Find where the given text appears and provide that cell's center as (x, y) coordinate. 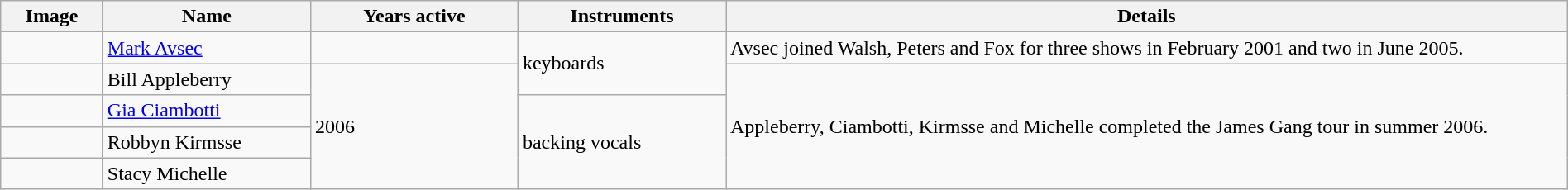
Robbyn Kirmsse (207, 142)
Mark Avsec (207, 48)
Stacy Michelle (207, 173)
backing vocals (622, 142)
Bill Appleberry (207, 79)
Gia Ciambotti (207, 111)
Appleberry, Ciambotti, Kirmsse and Michelle completed the James Gang tour in summer 2006. (1147, 126)
Instruments (622, 17)
Name (207, 17)
Avsec joined Walsh, Peters and Fox for three shows in February 2001 and two in June 2005. (1147, 48)
Image (52, 17)
Details (1147, 17)
2006 (414, 126)
keyboards (622, 64)
Years active (414, 17)
